Locate the cell with the specified text and output its (X, Y) center coordinate. 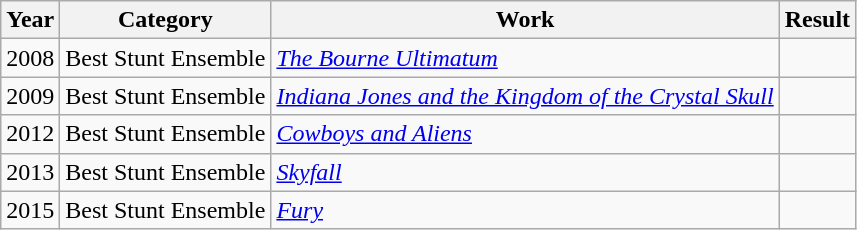
2012 (30, 134)
Work (525, 20)
Year (30, 20)
Skyfall (525, 172)
Result (817, 20)
Category (166, 20)
2008 (30, 58)
Cowboys and Aliens (525, 134)
The Bourne Ultimatum (525, 58)
2015 (30, 210)
2009 (30, 96)
2013 (30, 172)
Indiana Jones and the Kingdom of the Crystal Skull (525, 96)
Fury (525, 210)
